Find where the given text appears and provide that cell's center as (x, y) coordinate. 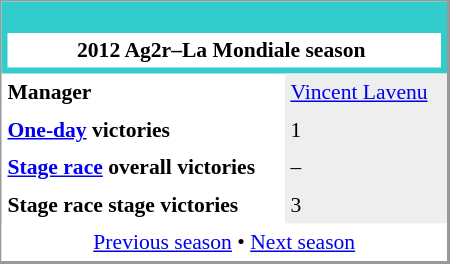
Manager (144, 93)
One-day victories (144, 130)
1 (366, 130)
Previous season • Next season (225, 243)
Vincent Lavenu (366, 93)
3 (366, 205)
Stage race stage victories (144, 205)
– (366, 167)
Stage race overall victories (144, 167)
